Find where the given text appears and provide that cell's center as (X, Y) coordinate. 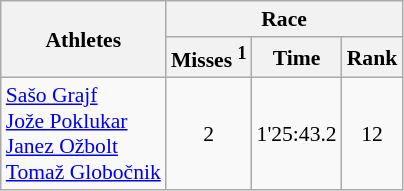
Race (284, 19)
Sašo GrajfJože PoklukarJanez OžboltTomaž Globočnik (84, 134)
Rank (372, 58)
2 (209, 134)
12 (372, 134)
Athletes (84, 40)
Time (297, 58)
1'25:43.2 (297, 134)
Misses 1 (209, 58)
